Find where the given text appears and provide that cell's center as (X, Y) coordinate. 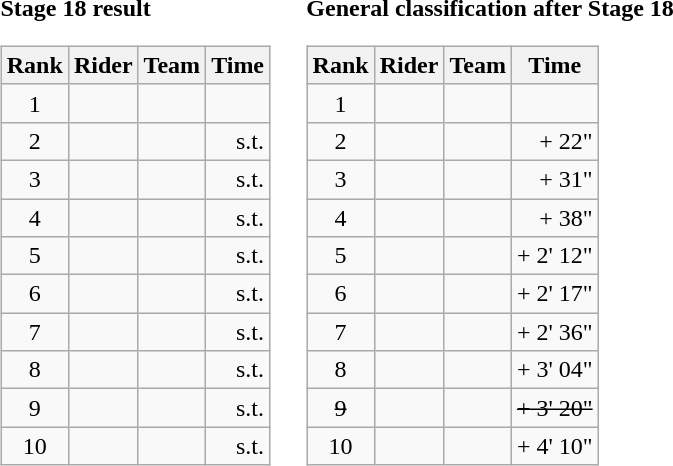
+ 38" (554, 217)
+ 2' 17" (554, 294)
+ 2' 36" (554, 332)
+ 22" (554, 141)
+ 4' 10" (554, 446)
+ 3' 20" (554, 408)
+ 2' 12" (554, 256)
+ 31" (554, 179)
+ 3' 04" (554, 370)
